Search for the cell housing the specified text and yield its [X, Y] center coordinate. 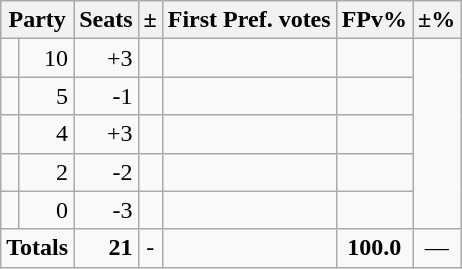
-1 [106, 96]
± [150, 20]
0 [46, 210]
5 [46, 96]
FPv% [374, 20]
Totals [38, 248]
First Pref. votes [249, 20]
— [437, 248]
-3 [106, 210]
-2 [106, 172]
4 [46, 134]
21 [106, 248]
- [150, 248]
100.0 [374, 248]
Party [38, 20]
Seats [106, 20]
10 [46, 58]
2 [46, 172]
±% [437, 20]
